Extract the [x, y] coordinate from the center of the cell holding the provided text.  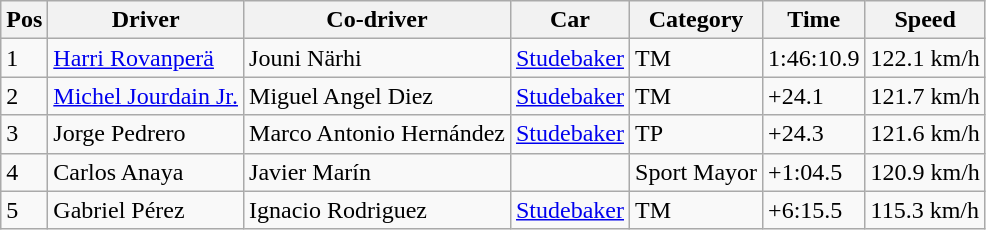
115.3 km/h [925, 210]
Gabriel Pérez [146, 210]
2 [24, 96]
Driver [146, 20]
+24.1 [814, 96]
Harri Rovanperä [146, 58]
Marco Antonio Hernández [378, 134]
Speed [925, 20]
Michel Jourdain Jr. [146, 96]
+6:15.5 [814, 210]
5 [24, 210]
1:46:10.9 [814, 58]
Co-driver [378, 20]
1 [24, 58]
+1:04.5 [814, 172]
4 [24, 172]
Category [696, 20]
3 [24, 134]
Carlos Anaya [146, 172]
Miguel Angel Diez [378, 96]
Time [814, 20]
Jorge Pedrero [146, 134]
121.7 km/h [925, 96]
Javier Marín [378, 172]
120.9 km/h [925, 172]
TP [696, 134]
+24.3 [814, 134]
Sport Mayor [696, 172]
Car [570, 20]
121.6 km/h [925, 134]
Pos [24, 20]
122.1 km/h [925, 58]
Ignacio Rodriguez [378, 210]
Jouni Närhi [378, 58]
